Locate the cell with the specified text and output its (x, y) center coordinate. 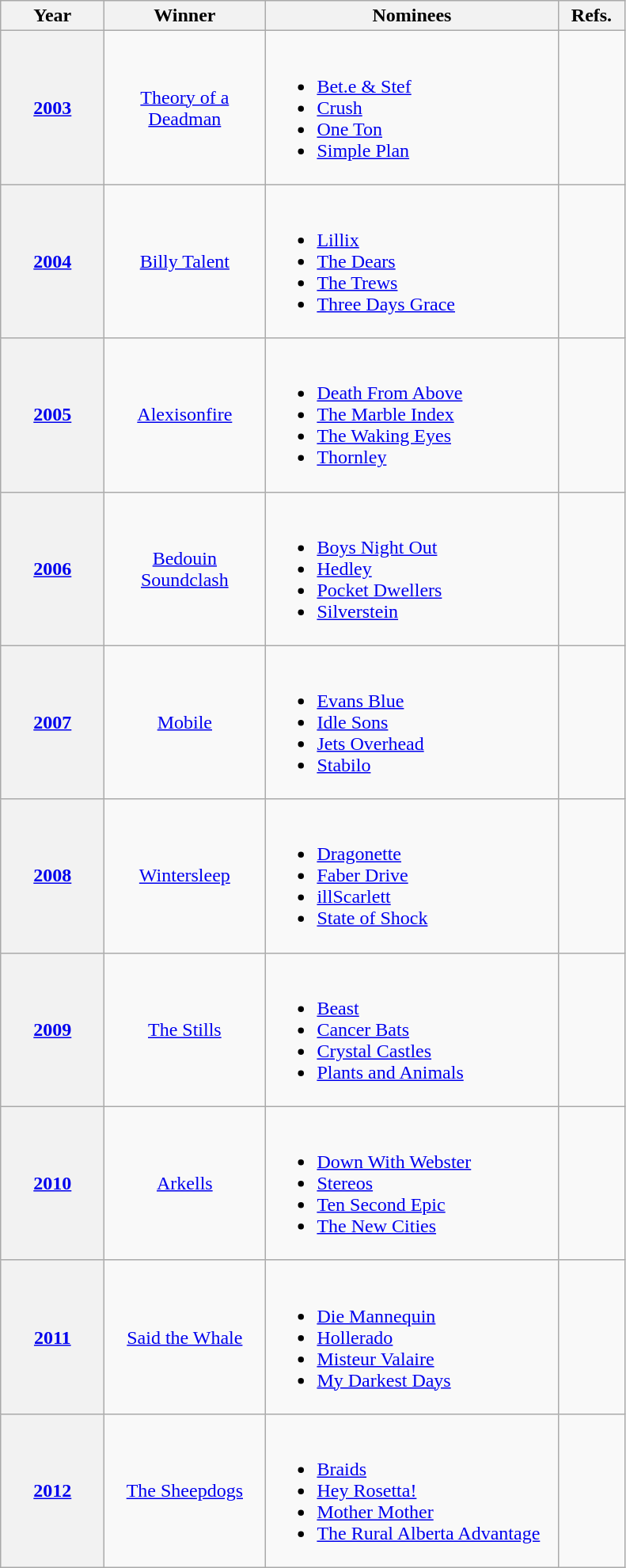
Evans BlueIdle SonsJets OverheadStabilo (412, 722)
Billy Talent (185, 261)
2008 (52, 876)
2012 (52, 1490)
Die MannequinHolleradoMisteur ValaireMy Darkest Days (412, 1337)
BraidsHey Rosetta!Mother MotherThe Rural Alberta Advantage (412, 1490)
2010 (52, 1183)
Mobile (185, 722)
LillixThe DearsThe TrewsThree Days Grace (412, 261)
Alexisonfire (185, 415)
DragonetteFaber DriveillScarlettState of Shock (412, 876)
Theory of a Deadman (185, 108)
Year (52, 16)
2003 (52, 108)
Nominees (412, 16)
Bet.e & StefCrushOne TonSimple Plan (412, 108)
2007 (52, 722)
Down With WebsterStereosTen Second EpicThe New Cities (412, 1183)
2006 (52, 569)
Winner (185, 16)
The Sheepdogs (185, 1490)
Arkells (185, 1183)
2005 (52, 415)
Bedouin Soundclash (185, 569)
2011 (52, 1337)
Death From AboveThe Marble IndexThe Waking EyesThornley (412, 415)
BeastCancer BatsCrystal CastlesPlants and Animals (412, 1029)
2009 (52, 1029)
Boys Night OutHedleyPocket DwellersSilverstein (412, 569)
Wintersleep (185, 876)
The Stills (185, 1029)
Said the Whale (185, 1337)
Refs. (592, 16)
2004 (52, 261)
